Detect which cell encompasses the target text, then output its [x, y] center coordinate. 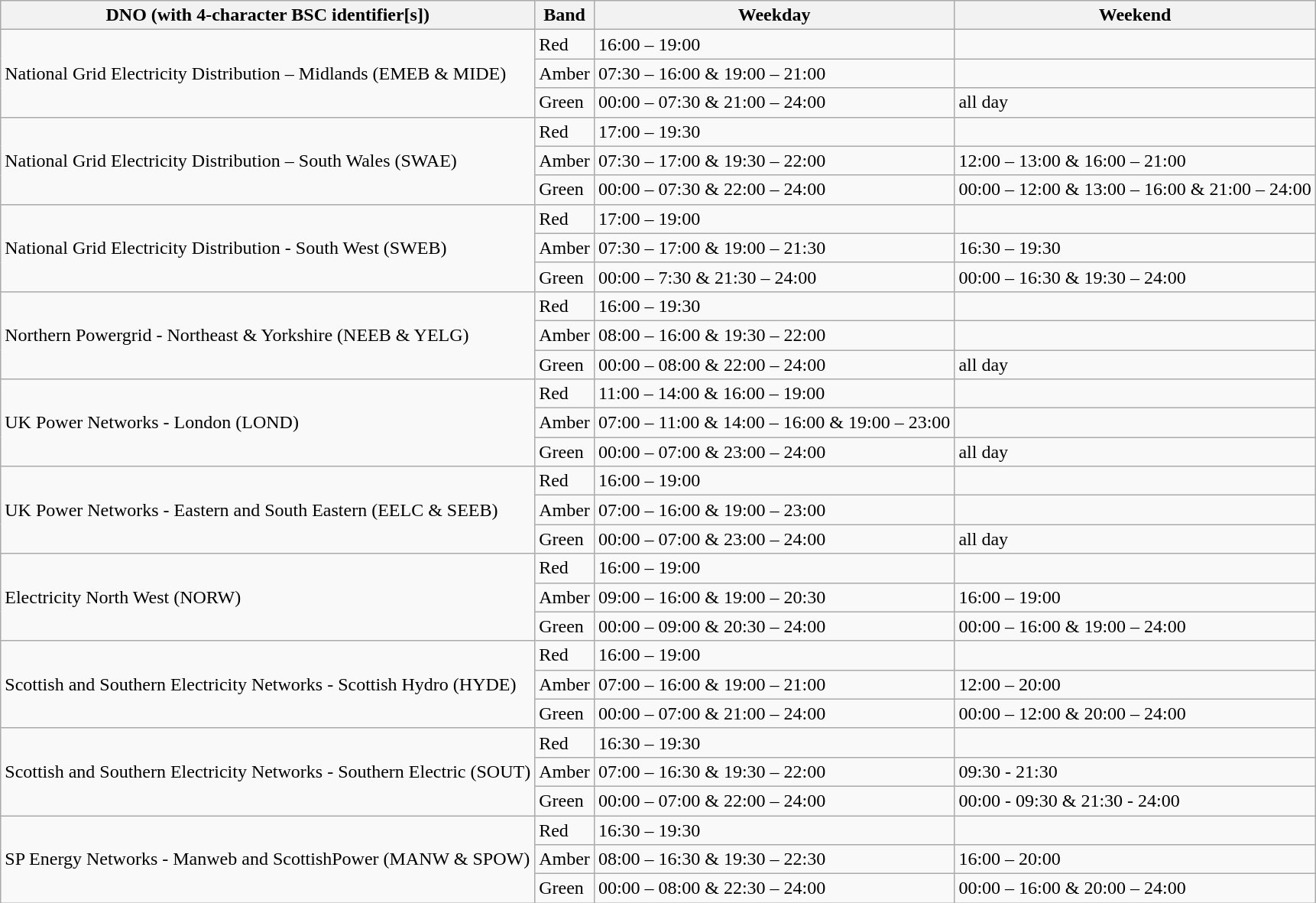
08:00 – 16:30 & 19:30 – 22:30 [774, 859]
00:00 – 07:30 & 22:00 – 24:00 [774, 190]
National Grid Electricity Distribution - South West (SWEB) [267, 248]
00:00 – 07:30 & 21:00 – 24:00 [774, 102]
00:00 – 12:00 & 20:00 – 24:00 [1135, 713]
00:00 – 08:00 & 22:00 – 24:00 [774, 365]
09:30 - 21:30 [1135, 771]
UK Power Networks - Eastern and South Eastern (EELC & SEEB) [267, 510]
09:00 – 16:00 & 19:00 – 20:30 [774, 597]
00:00 – 09:00 & 20:30 – 24:00 [774, 626]
12:00 – 13:00 & 16:00 – 21:00 [1135, 161]
National Grid Electricity Distribution – South Wales (SWAE) [267, 161]
07:30 – 17:00 & 19:30 – 22:00 [774, 161]
07:00 – 16:00 & 19:00 – 23:00 [774, 510]
National Grid Electricity Distribution – Midlands (EMEB & MIDE) [267, 73]
16:00 – 19:30 [774, 306]
Electricity North West (NORW) [267, 597]
00:00 – 16:00 & 19:00 – 24:00 [1135, 626]
07:00 – 11:00 & 14:00 – 16:00 & 19:00 – 23:00 [774, 423]
11:00 – 14:00 & 16:00 – 19:00 [774, 394]
00:00 – 07:00 & 21:00 – 24:00 [774, 713]
12:00 – 20:00 [1135, 684]
Scottish and Southern Electricity Networks - Scottish Hydro (HYDE) [267, 684]
Weekend [1135, 15]
00:00 – 7:30 & 21:30 – 24:00 [774, 277]
00:00 – 07:00 & 22:00 – 24:00 [774, 801]
DNO (with 4-character BSC identifier[s]) [267, 15]
07:00 – 16:00 & 19:00 – 21:00 [774, 684]
Scottish and Southern Electricity Networks - Southern Electric (SOUT) [267, 771]
08:00 – 16:00 & 19:30 – 22:00 [774, 335]
00:00 – 08:00 & 22:30 – 24:00 [774, 888]
Northern Powergrid - Northeast & Yorkshire (NEEB & YELG) [267, 335]
07:30 – 16:00 & 19:00 – 21:00 [774, 73]
00:00 – 16:00 & 20:00 – 24:00 [1135, 888]
SP Energy Networks - Manweb and ScottishPower (MANW & SPOW) [267, 859]
17:00 – 19:00 [774, 219]
07:00 – 16:30 & 19:30 – 22:00 [774, 771]
UK Power Networks - London (LOND) [267, 423]
00:00 – 16:30 & 19:30 – 24:00 [1135, 277]
00:00 - 09:30 & 21:30 - 24:00 [1135, 801]
00:00 – 12:00 & 13:00 – 16:00 & 21:00 – 24:00 [1135, 190]
17:00 – 19:30 [774, 132]
07:30 – 17:00 & 19:00 – 21:30 [774, 248]
Band [565, 15]
16:00 – 20:00 [1135, 859]
Weekday [774, 15]
